Identify which cell holds the provided text, then report its (X, Y) central coordinate. 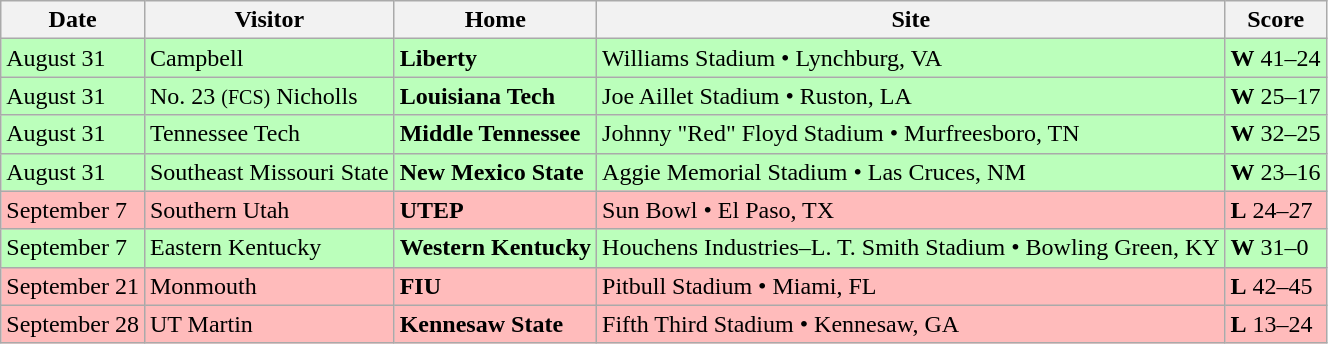
Louisiana Tech (495, 96)
Site (912, 20)
L 13–24 (1276, 324)
Date (73, 20)
Aggie Memorial Stadium • Las Cruces, NM (912, 172)
Campbell (269, 58)
No. 23 (FCS) Nicholls (269, 96)
Joe Aillet Stadium • Ruston, LA (912, 96)
UT Martin (269, 324)
Southern Utah (269, 210)
W 41–24 (1276, 58)
Williams Stadium • Lynchburg, VA (912, 58)
FIU (495, 286)
Tennessee Tech (269, 134)
Fifth Third Stadium • Kennesaw, GA (912, 324)
L 42–45 (1276, 286)
W 25–17 (1276, 96)
September 21 (73, 286)
Sun Bowl • El Paso, TX (912, 210)
New Mexico State (495, 172)
L 24–27 (1276, 210)
Score (1276, 20)
Liberty (495, 58)
Home (495, 20)
Eastern Kentucky (269, 248)
W 32–25 (1276, 134)
UTEP (495, 210)
Southeast Missouri State (269, 172)
Johnny "Red" Floyd Stadium • Murfreesboro, TN (912, 134)
Pitbull Stadium • Miami, FL (912, 286)
Visitor (269, 20)
Monmouth (269, 286)
Middle Tennessee (495, 134)
Western Kentucky (495, 248)
September 28 (73, 324)
W 31–0 (1276, 248)
W 23–16 (1276, 172)
Kennesaw State (495, 324)
Houchens Industries–L. T. Smith Stadium • Bowling Green, KY (912, 248)
